Determine the [x, y] coordinate at the center of the cell enclosing the given text.  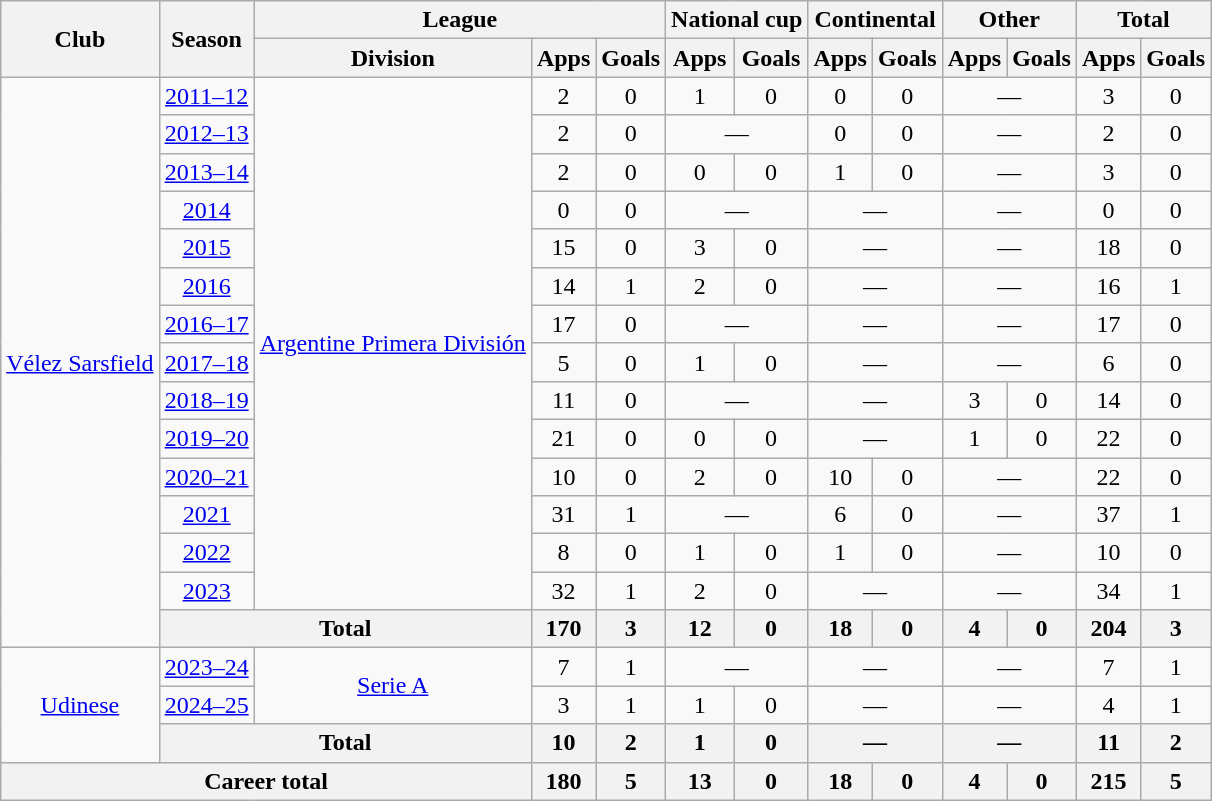
2021 [206, 515]
Argentine Primera División [392, 344]
204 [1108, 629]
16 [1108, 286]
180 [563, 781]
National cup [737, 20]
2023–24 [206, 667]
2019–20 [206, 438]
2024–25 [206, 705]
2020–21 [206, 477]
Udinese [80, 705]
Division [392, 58]
2017–18 [206, 362]
2023 [206, 591]
2013–14 [206, 172]
League [460, 20]
Club [80, 39]
Other [1009, 20]
Vélez Sarsfield [80, 362]
37 [1108, 515]
Serie A [392, 686]
2022 [206, 553]
21 [563, 438]
2016–17 [206, 324]
2016 [206, 286]
13 [700, 781]
215 [1108, 781]
Season [206, 39]
170 [563, 629]
34 [1108, 591]
2011–12 [206, 96]
31 [563, 515]
Career total [266, 781]
2014 [206, 210]
8 [563, 553]
2015 [206, 248]
2012–13 [206, 134]
12 [700, 629]
Continental [875, 20]
32 [563, 591]
15 [563, 248]
2018–19 [206, 400]
